Extract the [X, Y] coordinate from the center of the cell holding the provided text.  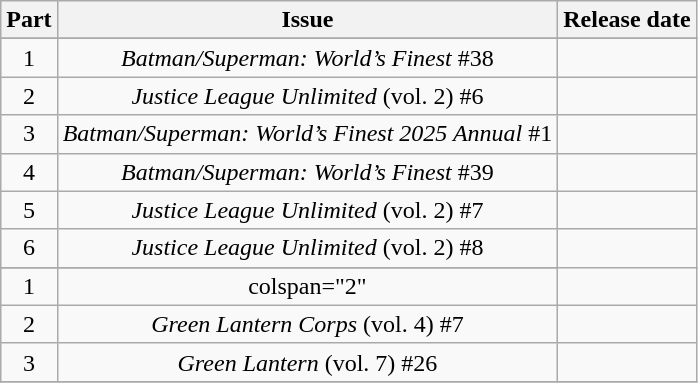
Batman/Superman: World’s Finest 2025 Annual #1 [308, 134]
colspan="2" [308, 286]
Part [29, 20]
Justice League Unlimited (vol. 2) #8 [308, 248]
Batman/Superman: World’s Finest #38 [308, 58]
Justice League Unlimited (vol. 2) #6 [308, 96]
Green Lantern (vol. 7) #26 [308, 362]
Green Lantern Corps (vol. 4) #7 [308, 324]
5 [29, 210]
Release date [627, 20]
Justice League Unlimited (vol. 2) #7 [308, 210]
4 [29, 172]
Issue [308, 20]
Batman/Superman: World’s Finest #39 [308, 172]
6 [29, 248]
